Locate the cell with the specified text and output its [X, Y] center coordinate. 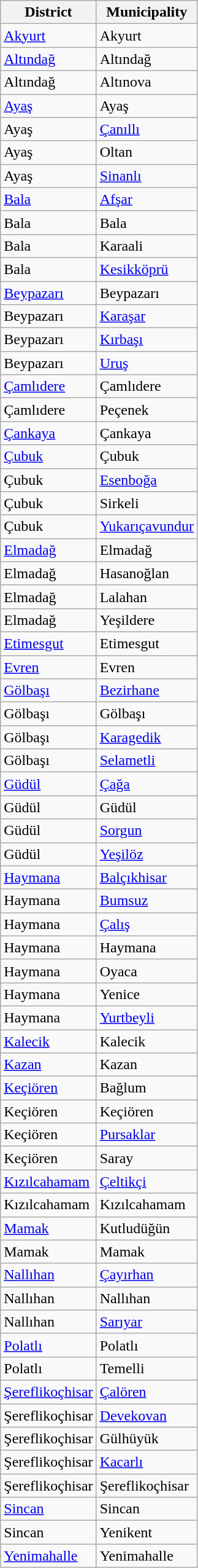
Sinanlı [147, 176]
Uruş [147, 363]
Sorgun [147, 831]
Kesikköprü [147, 269]
Pursaklar [147, 1135]
Oltan [147, 152]
Yurtbeyli [147, 1017]
Yeşildere [147, 620]
Çalış [147, 924]
Yenice [147, 994]
Çalören [147, 1392]
Bezirhane [147, 691]
Balçıkhisar [147, 877]
Çanıllı [147, 129]
Devekovan [147, 1415]
Lalahan [147, 597]
Peçenek [147, 410]
Yukarıçavundur [147, 527]
Selametli [147, 761]
Karaşar [147, 316]
Gülhüyük [147, 1439]
Saray [147, 1158]
Kutludüğün [147, 1228]
Temelli [147, 1368]
Çayırhan [147, 1275]
Bumsuz [147, 901]
Yenikent [147, 1532]
Esenboğa [147, 480]
Karaali [147, 246]
Kırbaşı [147, 340]
Çeltikçi [147, 1182]
Sarıyar [147, 1322]
Oyaca [147, 971]
Afşar [147, 199]
Altınova [147, 82]
Bağlum [147, 1088]
Çağa [147, 784]
Karagedik [147, 737]
Yeşilöz [147, 854]
Kacarlı [147, 1462]
Sirkeli [147, 503]
Hasanoğlan [147, 573]
District [48, 12]
Municipality [147, 12]
